Return the (x, y) coordinate for the center point of the cell that contains the specified text.  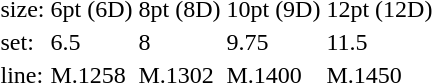
8 (180, 42)
9.75 (274, 42)
6.5 (92, 42)
